Extract the [x, y] coordinate from the center of the cell holding the provided text.  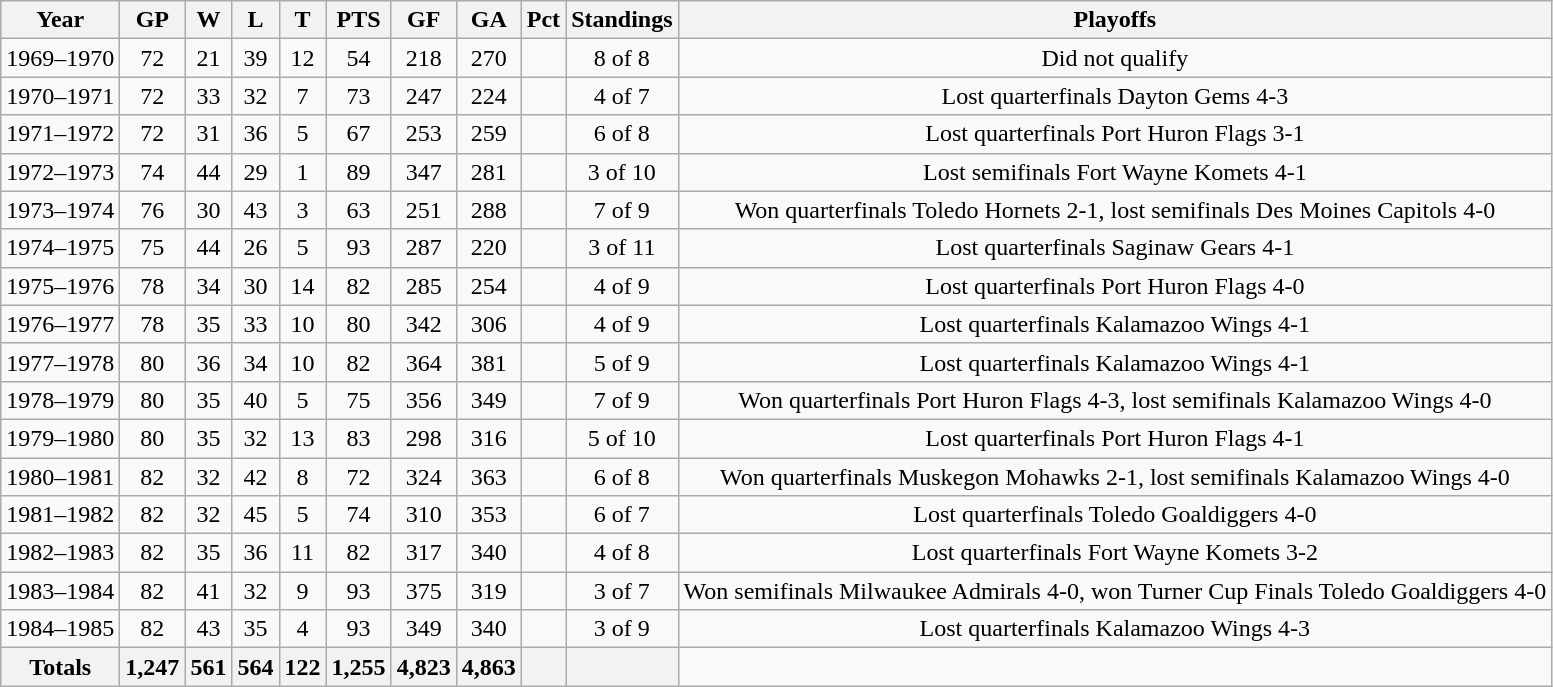
Lost quarterfinals Kalamazoo Wings 4-3 [1115, 629]
Won quarterfinals Muskegon Mohawks 2-1, lost semifinals Kalamazoo Wings 4-0 [1115, 477]
306 [488, 324]
253 [424, 134]
39 [256, 58]
287 [424, 248]
1975–1976 [60, 286]
3 of 11 [622, 248]
3 of 7 [622, 591]
Playoffs [1115, 20]
247 [424, 96]
122 [302, 667]
254 [488, 286]
285 [424, 286]
1984–1985 [60, 629]
319 [488, 591]
1981–1982 [60, 515]
Lost quarterfinals Fort Wayne Komets 3-2 [1115, 553]
29 [256, 172]
1979–1980 [60, 438]
3 of 9 [622, 629]
1976–1977 [60, 324]
224 [488, 96]
8 of 8 [622, 58]
363 [488, 477]
PTS [358, 20]
7 [302, 96]
1978–1979 [60, 400]
298 [424, 438]
4,823 [424, 667]
11 [302, 553]
GF [424, 20]
288 [488, 210]
310 [424, 515]
45 [256, 515]
1971–1972 [60, 134]
1973–1974 [60, 210]
4 [302, 629]
21 [208, 58]
GP [152, 20]
31 [208, 134]
342 [424, 324]
220 [488, 248]
1969–1970 [60, 58]
73 [358, 96]
1983–1984 [60, 591]
3 [302, 210]
Lost quarterfinals Toledo Goaldiggers 4-0 [1115, 515]
1,255 [358, 667]
4 of 7 [622, 96]
317 [424, 553]
54 [358, 58]
375 [424, 591]
1970–1971 [60, 96]
561 [208, 667]
67 [358, 134]
42 [256, 477]
270 [488, 58]
26 [256, 248]
T [302, 20]
8 [302, 477]
347 [424, 172]
356 [424, 400]
L [256, 20]
5 of 9 [622, 362]
76 [152, 210]
Lost quarterfinals Port Huron Flags 4-0 [1115, 286]
9 [302, 591]
Lost semifinals Fort Wayne Komets 4-1 [1115, 172]
63 [358, 210]
1977–1978 [60, 362]
Lost quarterfinals Port Huron Flags 4-1 [1115, 438]
1980–1981 [60, 477]
Lost quarterfinals Saginaw Gears 4-1 [1115, 248]
6 of 7 [622, 515]
316 [488, 438]
GA [488, 20]
4,863 [488, 667]
Year [60, 20]
Won quarterfinals Toledo Hornets 2-1, lost semifinals Des Moines Capitols 4-0 [1115, 210]
251 [424, 210]
Pct [543, 20]
40 [256, 400]
218 [424, 58]
83 [358, 438]
364 [424, 362]
13 [302, 438]
4 of 8 [622, 553]
W [208, 20]
3 of 10 [622, 172]
89 [358, 172]
Won semifinals Milwaukee Admirals 4-0, won Turner Cup Finals Toledo Goaldiggers 4-0 [1115, 591]
381 [488, 362]
1 [302, 172]
353 [488, 515]
41 [208, 591]
1972–1973 [60, 172]
324 [424, 477]
1,247 [152, 667]
564 [256, 667]
14 [302, 286]
Won quarterfinals Port Huron Flags 4-3, lost semifinals Kalamazoo Wings 4-0 [1115, 400]
Did not qualify [1115, 58]
259 [488, 134]
Standings [622, 20]
Lost quarterfinals Port Huron Flags 3-1 [1115, 134]
5 of 10 [622, 438]
1974–1975 [60, 248]
12 [302, 58]
Totals [60, 667]
1982–1983 [60, 553]
Lost quarterfinals Dayton Gems 4-3 [1115, 96]
281 [488, 172]
